Find where the given text appears and provide that cell's center as (x, y) coordinate. 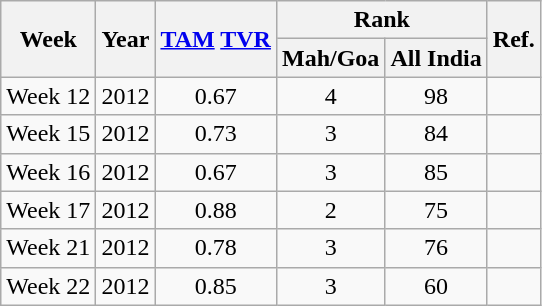
2 (330, 210)
Week 16 (48, 172)
60 (436, 286)
Ref. (514, 39)
TAM TVR (216, 39)
Mah/Goa (330, 58)
0.85 (216, 286)
Week 17 (48, 210)
76 (436, 248)
0.88 (216, 210)
Week (48, 39)
All India (436, 58)
Week 12 (48, 96)
98 (436, 96)
84 (436, 134)
75 (436, 210)
Rank (382, 20)
85 (436, 172)
Week 21 (48, 248)
Week 22 (48, 286)
Year (126, 39)
0.78 (216, 248)
4 (330, 96)
Week 15 (48, 134)
0.73 (216, 134)
